Find where the given text appears and provide that cell's center as [x, y] coordinate. 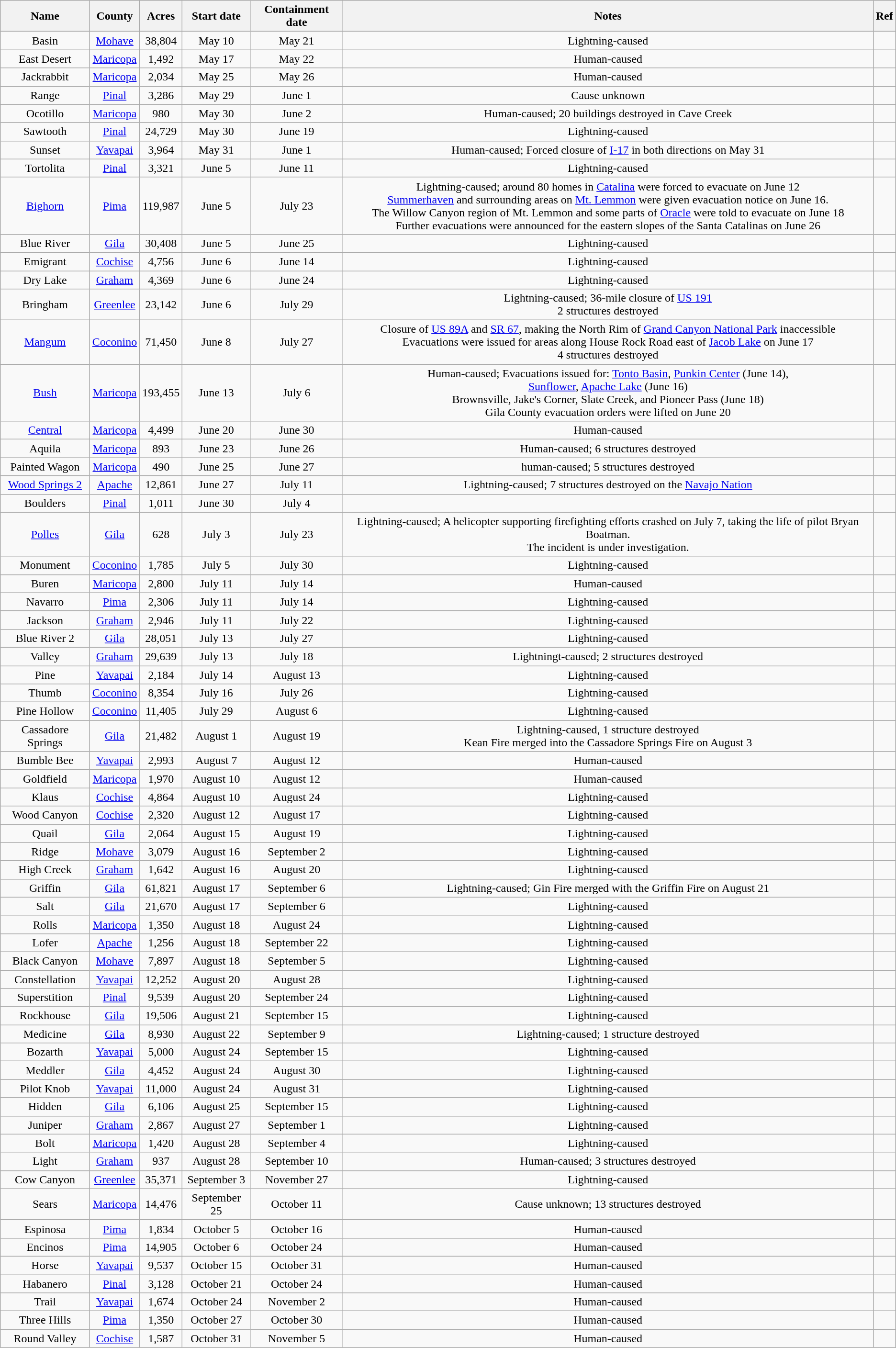
61,821 [161, 888]
October 11 [297, 1204]
Horse [45, 1265]
30,408 [161, 243]
Basin [45, 41]
1,785 [161, 565]
November 5 [297, 1338]
71,450 [161, 342]
June 24 [297, 280]
Lightning-caused; 36-mile closure of US 1912 structures destroyed [608, 304]
Cause unknown; 13 structures destroyed [608, 1204]
September 5 [297, 961]
Ref [885, 16]
21,482 [161, 736]
1,642 [161, 870]
September 1 [297, 1125]
June 13 [216, 393]
Lofer [45, 943]
3,964 [161, 150]
Trail [45, 1302]
September 2 [297, 852]
Monument [45, 565]
Lightningt-caused; 2 structures destroyed [608, 656]
Tortolita [45, 168]
May 17 [216, 59]
August 27 [216, 1125]
June 8 [216, 342]
Human-caused; 3 structures destroyed [608, 1161]
July 6 [297, 393]
3,128 [161, 1283]
Name [45, 16]
July 26 [297, 693]
3,286 [161, 95]
Mangum [45, 342]
Ocotillo [45, 113]
Rockhouse [45, 1016]
September 24 [297, 998]
12,861 [161, 485]
Three Hills [45, 1320]
August 22 [216, 1034]
County [114, 16]
29,639 [161, 656]
1,492 [161, 59]
June 26 [297, 449]
October 21 [216, 1283]
Valley [45, 656]
Round Valley [45, 1338]
4,756 [161, 261]
6,106 [161, 1107]
2,867 [161, 1125]
Superstition [45, 998]
7,897 [161, 961]
193,455 [161, 393]
Lightning-caused; Gin Fire merged with the Griffin Fire on August 21 [608, 888]
September 9 [297, 1034]
June 14 [297, 261]
1,674 [161, 1302]
Rolls [45, 924]
2,320 [161, 815]
August 30 [297, 1070]
Emigrant [45, 261]
Dry Lake [45, 280]
Espinosa [45, 1229]
September 22 [297, 943]
July 4 [297, 503]
19,506 [161, 1016]
2,800 [161, 584]
Habanero [45, 1283]
Pilot Knob [45, 1089]
Bringham [45, 304]
Medicine [45, 1034]
14,905 [161, 1247]
3,079 [161, 852]
Boulders [45, 503]
October 5 [216, 1229]
Human-caused; Forced closure of I-17 in both directions on May 31 [608, 150]
Black Canyon [45, 961]
9,539 [161, 998]
June 23 [216, 449]
9,537 [161, 1265]
August 6 [297, 711]
Buren [45, 584]
2,993 [161, 761]
24,729 [161, 132]
August 21 [216, 1016]
Lightning-caused, 1 structure destroyedKean Fire merged into the Cassadore Springs Fire on August 3 [608, 736]
July 18 [297, 656]
1,256 [161, 943]
May 25 [216, 77]
May 22 [297, 59]
Bolt [45, 1143]
2,306 [161, 602]
May 29 [216, 95]
June 20 [216, 430]
Thumb [45, 693]
Constellation [45, 979]
October 6 [216, 1247]
Wood Canyon [45, 815]
Sawtooth [45, 132]
628 [161, 534]
490 [161, 467]
Blue River [45, 243]
14,476 [161, 1204]
August 31 [297, 1089]
8,354 [161, 693]
Encinos [45, 1247]
Human-caused; 6 structures destroyed [608, 449]
Human-caused; 20 buildings destroyed in Cave Creek [608, 113]
November 27 [297, 1179]
Bumble Bee [45, 761]
Cause unknown [608, 95]
November 2 [297, 1302]
October 30 [297, 1320]
Bush [45, 393]
1,587 [161, 1338]
2,946 [161, 620]
Start date [216, 16]
Goldfield [45, 779]
May 21 [297, 41]
Hidden [45, 1107]
July 5 [216, 565]
28,051 [161, 638]
11,405 [161, 711]
Pine [45, 674]
Quail [45, 833]
July 30 [297, 565]
September 3 [216, 1179]
8,930 [161, 1034]
4,452 [161, 1070]
23,142 [161, 304]
Blue River 2 [45, 638]
3,321 [161, 168]
June 11 [297, 168]
893 [161, 449]
35,371 [161, 1179]
1,834 [161, 1229]
Range [45, 95]
119,987 [161, 206]
May 31 [216, 150]
June 2 [297, 113]
21,670 [161, 906]
August 25 [216, 1107]
2,184 [161, 674]
July 22 [297, 620]
Cassadore Springs [45, 736]
Notes [608, 16]
4,369 [161, 280]
Bozarth [45, 1052]
June 19 [297, 132]
Acres [161, 16]
August 13 [297, 674]
July 3 [216, 534]
1,420 [161, 1143]
September 10 [297, 1161]
Pine Hollow [45, 711]
38,804 [161, 41]
August 1 [216, 736]
Central [45, 430]
October 15 [216, 1265]
High Creek [45, 870]
Juniper [45, 1125]
Jackson [45, 620]
Navarro [45, 602]
5,000 [161, 1052]
1,011 [161, 503]
Ridge [45, 852]
October 16 [297, 1229]
Lightning-caused; 1 structure destroyed [608, 1034]
Jackrabbit [45, 77]
May 10 [216, 41]
Sears [45, 1204]
August 15 [216, 833]
Sunset [45, 150]
East Desert [45, 59]
August 7 [216, 761]
Meddler [45, 1070]
Containment date [297, 16]
September 4 [297, 1143]
4,864 [161, 797]
Lightning-caused; 7 structures destroyed on the Navajo Nation [608, 485]
11,000 [161, 1089]
human-caused; 5 structures destroyed [608, 467]
Klaus [45, 797]
Salt [45, 906]
Painted Wagon [45, 467]
980 [161, 113]
12,252 [161, 979]
2,064 [161, 833]
4,499 [161, 430]
May 26 [297, 77]
1,970 [161, 779]
2,034 [161, 77]
Bighorn [45, 206]
Aquila [45, 449]
September 25 [216, 1204]
Griffin [45, 888]
July 16 [216, 693]
Wood Springs 2 [45, 485]
Polles [45, 534]
October 27 [216, 1320]
937 [161, 1161]
Light [45, 1161]
Cow Canyon [45, 1179]
